From the cell containing the given text, extract its center point as (x, y) coordinate. 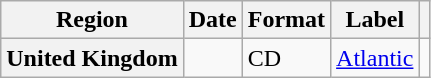
Format (286, 20)
Region (92, 20)
Label (375, 20)
CD (286, 58)
Atlantic (375, 58)
Date (212, 20)
United Kingdom (92, 58)
